Locate the cell with the specified text and output its (x, y) center coordinate. 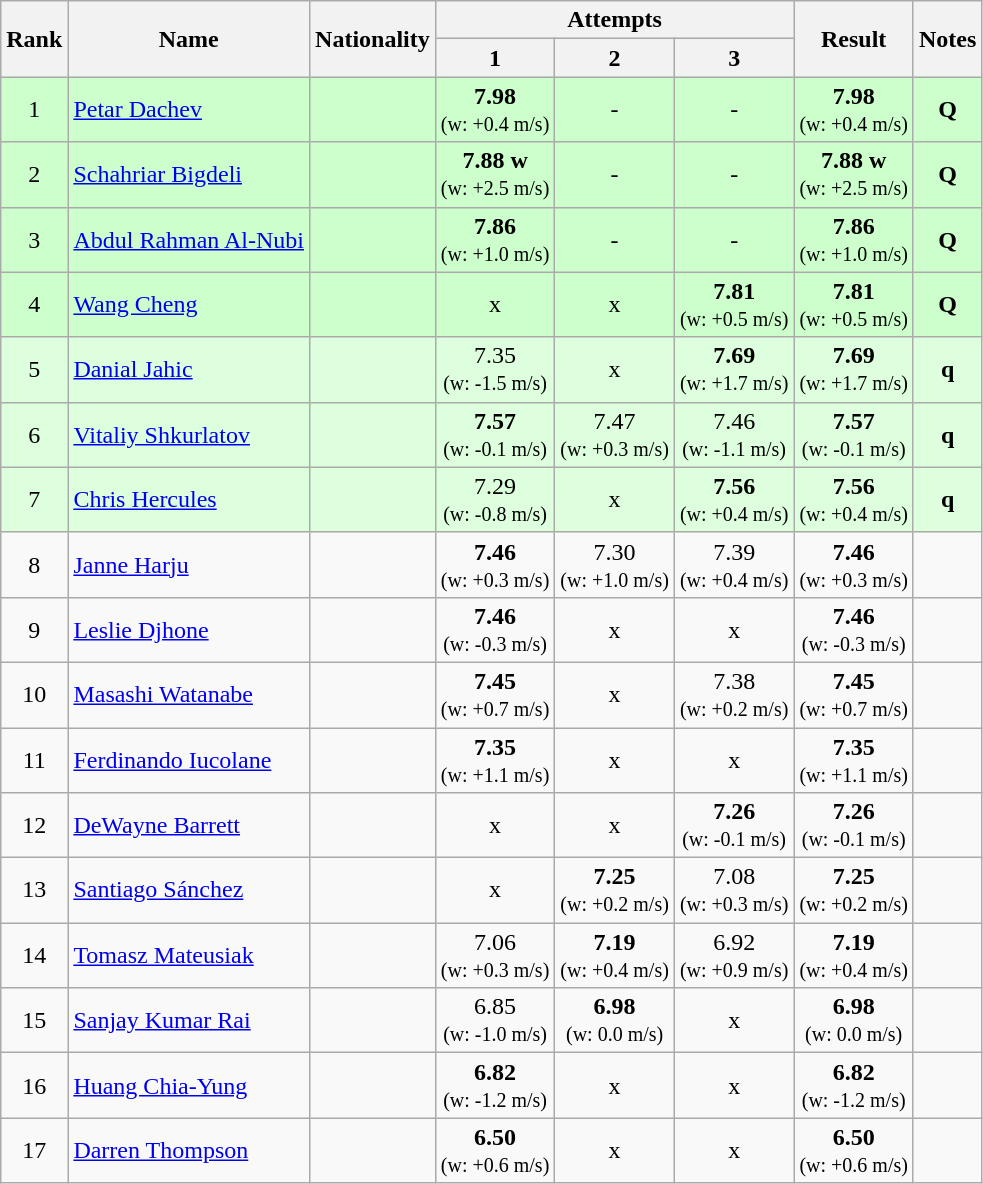
6.98(w: 0.0 m/s) (615, 1020)
Notes (947, 39)
7.46(w: -1.1 m/s) (734, 434)
Ferdinando Iucolane (189, 760)
Santiago Sánchez (189, 890)
5 (34, 370)
7.81(w: +0.5 m/s) (734, 304)
Wang Cheng (189, 304)
7.57 (w: -0.1 m/s) (854, 434)
14 (34, 956)
Schahriar Bigdeli (189, 174)
7.19(w: +0.4 m/s) (615, 956)
7.98 (w: +0.4 m/s) (854, 110)
DeWayne Barrett (189, 826)
Chris Hercules (189, 500)
6.82 (w: -1.2 m/s) (854, 1086)
Rank (34, 39)
11 (34, 760)
7.86 (w: +1.0 m/s) (854, 240)
Huang Chia-Yung (189, 1086)
7.46(w: +0.3 m/s) (495, 564)
7 (34, 500)
7.35(w: -1.5 m/s) (495, 370)
7.69 (w: +1.7 m/s) (854, 370)
7.08(w: +0.3 m/s) (734, 890)
Tomasz Mateusiak (189, 956)
13 (34, 890)
17 (34, 1150)
6 (34, 434)
7.46 (w: -0.3 m/s) (854, 630)
Darren Thompson (189, 1150)
15 (34, 1020)
Leslie Djhone (189, 630)
7.35(w: +1.1 m/s) (495, 760)
4 (34, 304)
7.86(w: +1.0 m/s) (495, 240)
7.45 (w: +0.7 m/s) (854, 694)
Janne Harju (189, 564)
7.46(w: -0.3 m/s) (495, 630)
7.56(w: +0.4 m/s) (734, 500)
16 (34, 1086)
7.29(w: -0.8 m/s) (495, 500)
Vitaliy Shkurlatov (189, 434)
10 (34, 694)
7.98(w: +0.4 m/s) (495, 110)
6.98 (w: 0.0 m/s) (854, 1020)
7.30(w: +1.0 m/s) (615, 564)
7.06(w: +0.3 m/s) (495, 956)
7.26(w: -0.1 m/s) (734, 826)
Sanjay Kumar Rai (189, 1020)
7.56 (w: +0.4 m/s) (854, 500)
Petar Dachev (189, 110)
Abdul Rahman Al-Nubi (189, 240)
Danial Jahic (189, 370)
6.50(w: +0.6 m/s) (495, 1150)
7.35 (w: +1.1 m/s) (854, 760)
6.85(w: -1.0 m/s) (495, 1020)
8 (34, 564)
7.81 (w: +0.5 m/s) (854, 304)
7.25 (w: +0.2 m/s) (854, 890)
Attempts (614, 20)
7.47(w: +0.3 m/s) (615, 434)
7.38(w: +0.2 m/s) (734, 694)
7.69(w: +1.7 m/s) (734, 370)
6.92(w: +0.9 m/s) (734, 956)
6.50 (w: +0.6 m/s) (854, 1150)
Masashi Watanabe (189, 694)
7.39(w: +0.4 m/s) (734, 564)
Nationality (373, 39)
7.26 (w: -0.1 m/s) (854, 826)
7.45(w: +0.7 m/s) (495, 694)
Name (189, 39)
12 (34, 826)
9 (34, 630)
7.25(w: +0.2 m/s) (615, 890)
7.19 (w: +0.4 m/s) (854, 956)
7.46 (w: +0.3 m/s) (854, 564)
6.82(w: -1.2 m/s) (495, 1086)
7.57(w: -0.1 m/s) (495, 434)
Result (854, 39)
